Determine the [X, Y] coordinate at the center of the cell enclosing the given text.  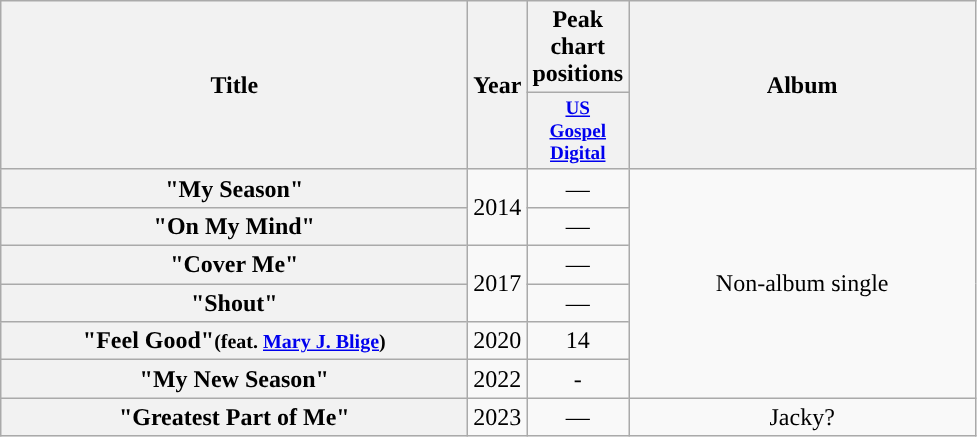
- [578, 379]
2023 [498, 417]
14 [578, 341]
"Cover Me" [234, 265]
2020 [498, 341]
2022 [498, 379]
"My Season" [234, 188]
Peak chart positions [578, 47]
2017 [498, 284]
USGospel Digital [578, 132]
Year [498, 86]
2014 [498, 207]
"Feel Good"(feat. Mary J. Blige) [234, 341]
Jacky? [802, 417]
"Greatest Part of Me" [234, 417]
Title [234, 86]
"On My Mind" [234, 227]
"My New Season" [234, 379]
Non-album single [802, 283]
Album [802, 86]
"Shout" [234, 303]
